Determine the [x, y] coordinate at the center of the cell enclosing the given text.  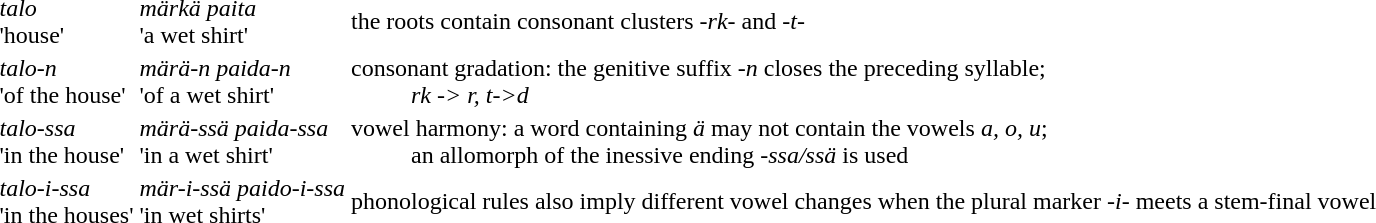
märä-ssä paida-ssa'in a wet shirt' [242, 142]
märä-n paida-n'of a wet shirt' [242, 82]
